Scan for the cell matching the given text and deliver its [X, Y] coordinate at center. 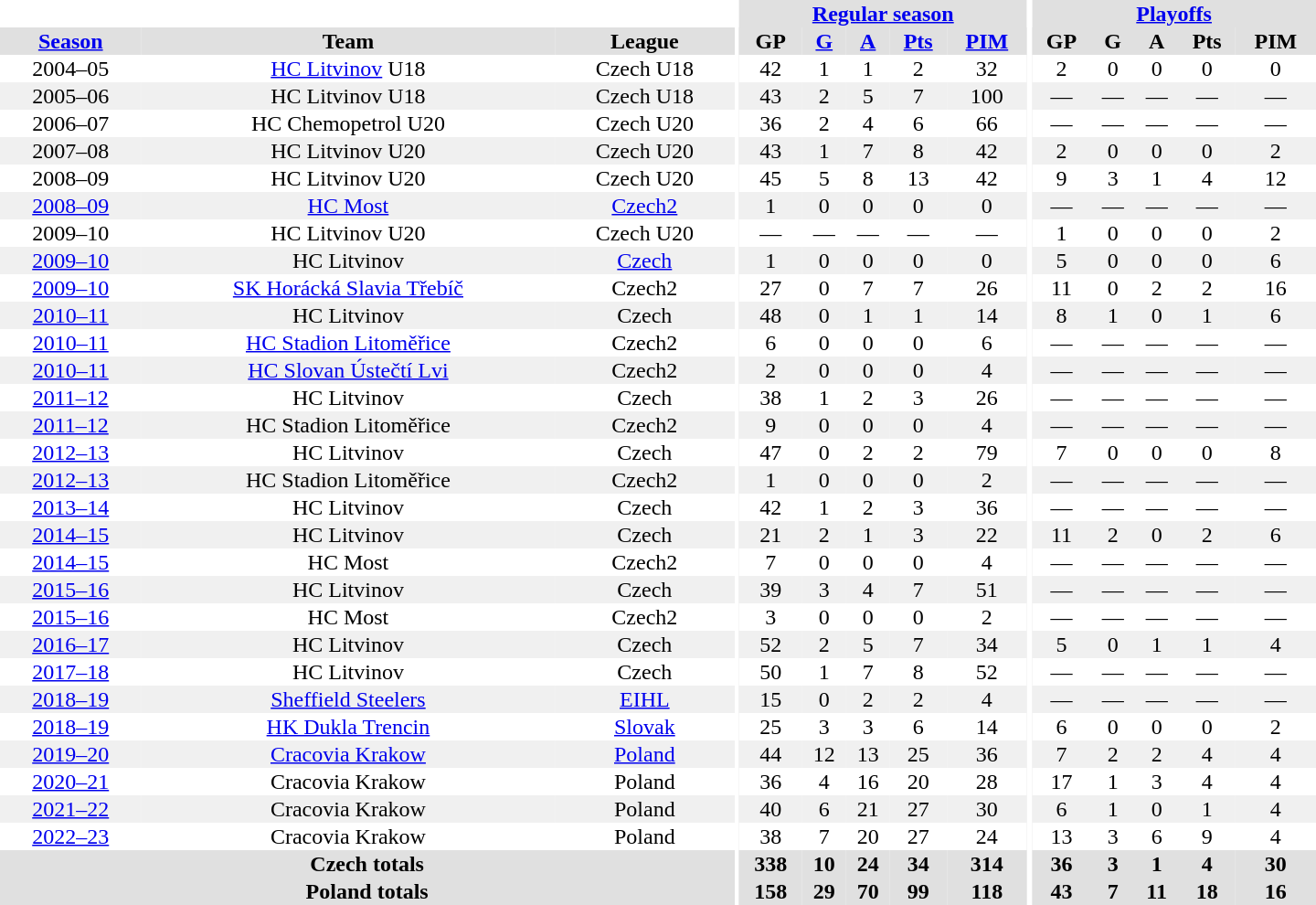
40 [771, 809]
Regular season [883, 14]
2022–23 [70, 836]
2005–06 [70, 96]
SK Horácká Slavia Třebíč [347, 288]
2017–18 [70, 672]
44 [771, 754]
2013–14 [70, 507]
47 [771, 452]
22 [987, 535]
70 [868, 891]
Team [347, 41]
2006–07 [70, 123]
HC Chemopetrol U20 [347, 123]
158 [771, 891]
10 [824, 864]
29 [824, 891]
66 [987, 123]
17 [1061, 782]
100 [987, 96]
45 [771, 178]
2020–21 [70, 782]
32 [987, 69]
Czech totals [367, 864]
15 [771, 699]
18 [1207, 891]
99 [918, 891]
118 [987, 891]
Playoffs [1173, 14]
314 [987, 864]
League [644, 41]
Season [70, 41]
HK Dukla Trencin [347, 727]
2021–22 [70, 809]
50 [771, 672]
51 [987, 590]
2004–05 [70, 69]
2007–08 [70, 151]
48 [771, 315]
28 [987, 782]
HC Slovan Ústečtí Lvi [347, 370]
Slovak [644, 727]
2016–17 [70, 644]
338 [771, 864]
79 [987, 452]
2019–20 [70, 754]
39 [771, 590]
Poland totals [367, 891]
Sheffield Steelers [347, 699]
EIHL [644, 699]
